Find where the given text appears and provide that cell's center as [x, y] coordinate. 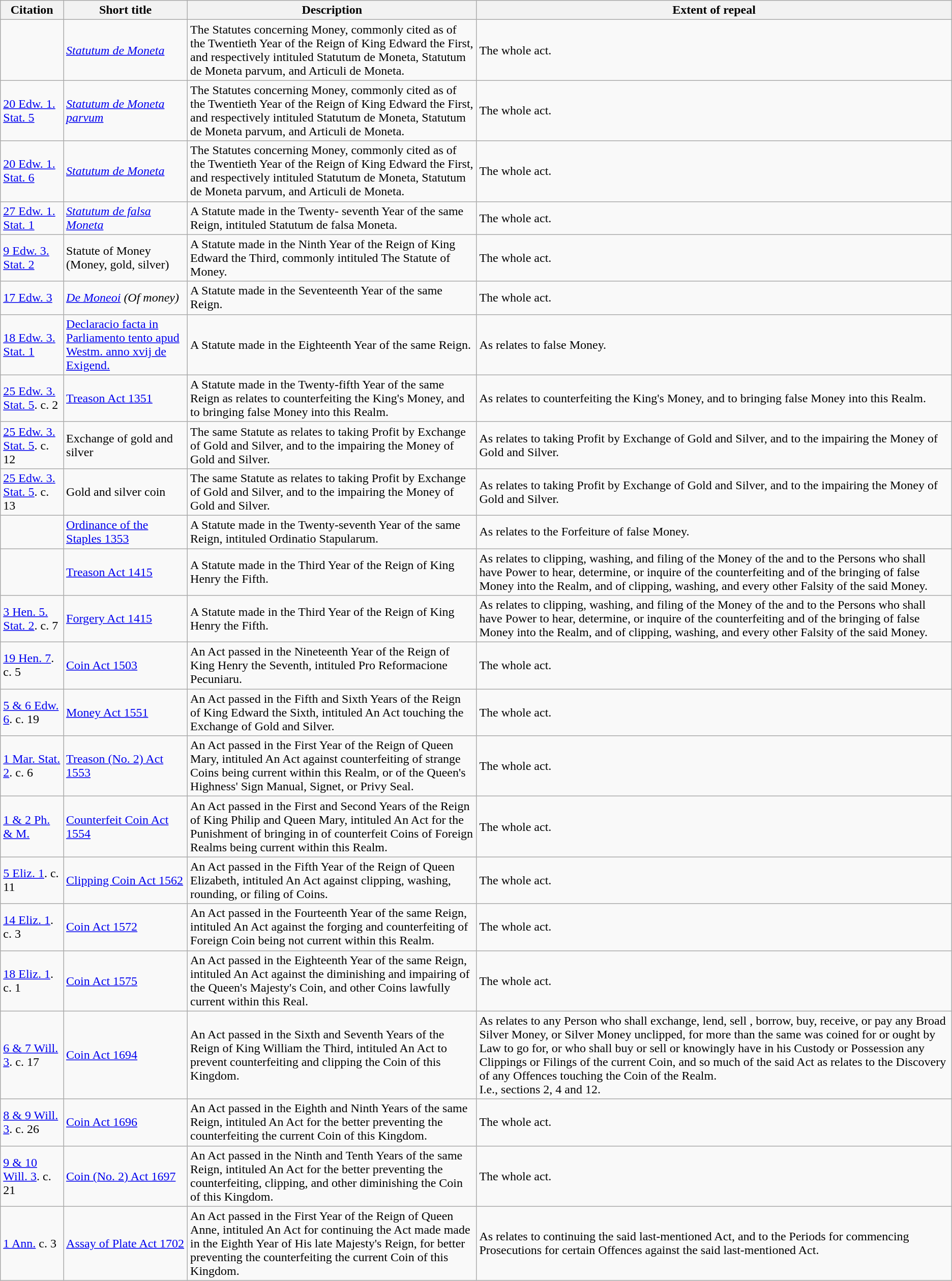
As relates to counterfeiting the King's Money, and to bringing false Money into this Realm. [714, 398]
De Moneoi (Of money) [126, 298]
An Act passed in the Nineteenth Year of the Reign of King Henry the Seventh, intituled Pro Reformacione Pecuniaru. [332, 666]
A Statute made in the Twenty-fifth Year of the same Reign as relates to counterfeiting the King's Money, and to bringing false Money into this Realm. [332, 398]
Coin Act 1503 [126, 666]
Coin (No. 2) Act 1697 [126, 1176]
5 & 6 Edw. 6. c. 19 [32, 712]
1 & 2 Ph. & M. [32, 827]
Treason Act 1351 [126, 398]
A Statute made in the Eighteenth Year of the same Reign. [332, 345]
Assay of Plate Act 1702 [126, 1243]
A Statute made in the Seventeenth Year of the same Reign. [332, 298]
19 Hen. 7. c. 5 [32, 666]
20 Edw. 1. Stat. 6 [32, 171]
18 Eliz. 1. c. 1 [32, 980]
As relates to the Forfeiture of false Money. [714, 532]
25 Edw. 3. Stat. 5. c. 2 [32, 398]
Money Act 1551 [126, 712]
9 Edw. 3. Stat. 2 [32, 258]
5 Eliz. 1. c. 11 [32, 880]
1 Mar. Stat. 2. c. 6 [32, 766]
20 Edw. 1. Stat. 5 [32, 111]
An Act passed in the Fifth Year of the Reign of Queen Elizabeth, intituled An Act against clipping, washing, rounding, or filing of Coins. [332, 880]
Extent of repeal [714, 10]
Coin Act 1572 [126, 927]
A Statute made in the Twenty- seventh Year of the same Reign, intituled Statutum de falsa Moneta. [332, 218]
25 Edw. 3. Stat. 5. c. 12 [32, 445]
Treason (No. 2) Act 1553 [126, 766]
Citation [32, 10]
Statute of Money (Money, gold, silver) [126, 258]
Description [332, 10]
As relates to false Money. [714, 345]
Coin Act 1575 [126, 980]
9 & 10 Will. 3. c. 21 [32, 1176]
6 & 7 Will. 3. c. 17 [32, 1055]
Declaracio facta in Parliamento tento apud Westm. anno xvij de Exigend. [126, 345]
Ordinance of the Staples 1353 [126, 532]
Gold and silver coin [126, 492]
Statutum de falsa Moneta [126, 218]
Coin Act 1694 [126, 1055]
Exchange of gold and silver [126, 445]
A Statute made in the Ninth Year of the Reign of King Edward the Third, commonly intituled The Statute of Money. [332, 258]
Statutum de Moneta parvum [126, 111]
14 Eliz. 1. c. 3 [32, 927]
A Statute made in the Twenty-seventh Year of the same Reign, intituled Ordinatio Stapularum. [332, 532]
18 Edw. 3. Stat. 1 [32, 345]
8 & 9 Will. 3. c. 26 [32, 1122]
1 Ann. c. 3 [32, 1243]
Forgery Act 1415 [126, 619]
Coin Act 1696 [126, 1122]
Short title [126, 10]
27 Edw. 1. Stat. 1 [32, 218]
Treason Act 1415 [126, 572]
25 Edw. 3. Stat. 5. c. 13 [32, 492]
3 Hen. 5. Stat. 2. c. 7 [32, 619]
17 Edw. 3 [32, 298]
Counterfeit Coin Act 1554 [126, 827]
An Act passed in the Fifth and Sixth Years of the Reign of King Edward the Sixth, intituled An Act touching the Exchange of Gold and Silver. [332, 712]
Clipping Coin Act 1562 [126, 880]
